From the cell containing the given text, extract its center point as [x, y] coordinate. 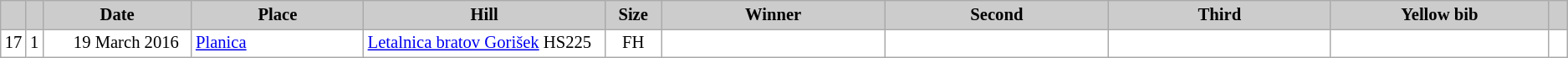
Place [278, 14]
Planica [278, 43]
Yellow bib [1439, 14]
19 March 2016 [117, 43]
Hill [485, 14]
17 [13, 43]
Letalnica bratov Gorišek HS225 [485, 43]
Second [997, 14]
FH [632, 43]
Winner [773, 14]
Third [1219, 14]
Date [117, 14]
Size [632, 14]
1 [34, 43]
